For the text-containing cell, return its midpoint in [x, y] coordinate format. 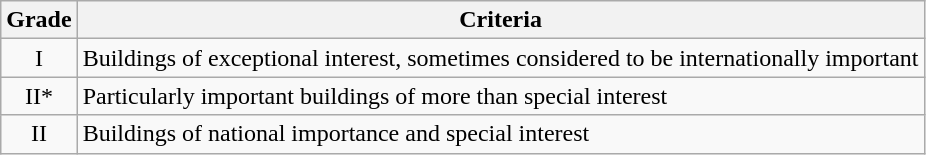
Criteria [500, 20]
Grade [39, 20]
Buildings of national importance and special interest [500, 134]
II [39, 134]
I [39, 58]
Particularly important buildings of more than special interest [500, 96]
II* [39, 96]
Buildings of exceptional interest, sometimes considered to be internationally important [500, 58]
